Return (X, Y) of the center of cell containing provided text 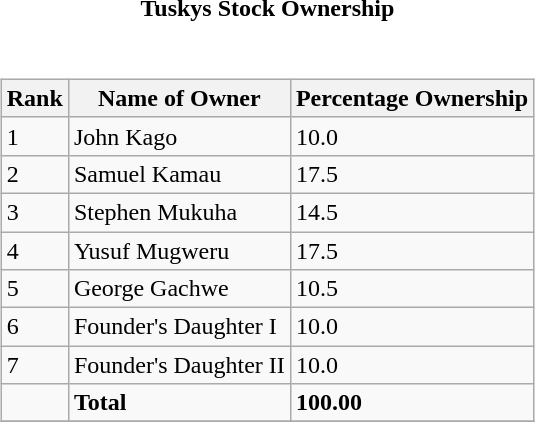
Founder's Daughter I (179, 327)
Rank (34, 98)
2 (34, 174)
Percentage Ownership (412, 98)
10.5 (412, 289)
14.5 (412, 212)
Stephen Mukuha (179, 212)
John Kago (179, 136)
Name of Owner (179, 98)
George Gachwe (179, 289)
100.00 (412, 403)
1 (34, 136)
Total (179, 403)
Yusuf Mugweru (179, 251)
6 (34, 327)
7 (34, 365)
Founder's Daughter II (179, 365)
4 (34, 251)
5 (34, 289)
Samuel Kamau (179, 174)
3 (34, 212)
